Identify which cell holds the provided text, then report its (x, y) central coordinate. 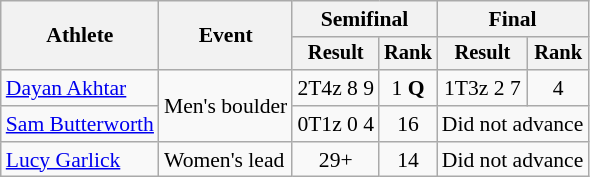
Semifinal (364, 19)
16 (408, 124)
Dayan Akhtar (80, 88)
Athlete (80, 36)
1T3z 2 7 (482, 88)
Event (226, 36)
4 (558, 88)
Men's boulder (226, 106)
0T1z 0 4 (336, 124)
2T4z 8 9 (336, 88)
Sam Butterworth (80, 124)
Final (513, 19)
1 Q (408, 88)
Did not advance (513, 124)
